Scan for the cell matching the given text and deliver its (X, Y) coordinate at center. 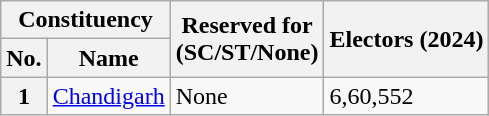
None (247, 96)
Constituency (86, 20)
Name (108, 58)
Chandigarh (108, 96)
Electors (2024) (406, 39)
Reserved for(SC/ST/None) (247, 39)
1 (24, 96)
6,60,552 (406, 96)
No. (24, 58)
